From the cell containing the given text, extract its center point as (X, Y) coordinate. 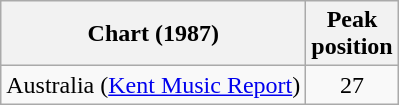
Peakposition (352, 34)
27 (352, 85)
Chart (1987) (154, 34)
Australia (Kent Music Report) (154, 85)
